Output the (x, y) coordinate of the center of the cell containing the given text.  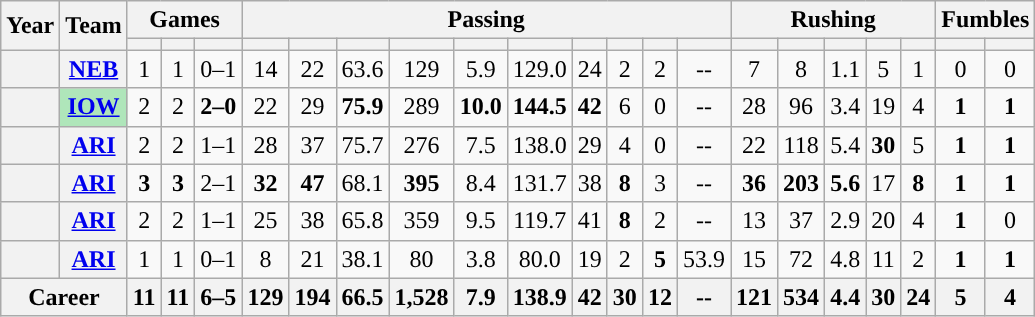
121 (754, 297)
3.8 (480, 259)
7.5 (480, 145)
66.5 (362, 297)
5.9 (480, 69)
2.9 (846, 221)
7 (754, 69)
38.1 (362, 259)
131.7 (540, 183)
12 (660, 297)
6–5 (218, 297)
41 (590, 221)
118 (802, 145)
Passing (486, 20)
Career (64, 297)
4.4 (846, 297)
8.4 (480, 183)
17 (884, 183)
65.8 (362, 221)
7.9 (480, 297)
75.9 (362, 107)
203 (802, 183)
4.8 (846, 259)
276 (422, 145)
63.6 (362, 69)
Year (30, 26)
6 (624, 107)
14 (266, 69)
1.1 (846, 69)
5.4 (846, 145)
2–0 (218, 107)
25 (266, 221)
36 (754, 183)
53.9 (704, 259)
534 (802, 297)
75.7 (362, 145)
138.0 (540, 145)
3.4 (846, 107)
96 (802, 107)
Games (184, 20)
119.7 (540, 221)
15 (754, 259)
13 (754, 221)
80.0 (540, 259)
359 (422, 221)
138.9 (540, 297)
1,528 (422, 297)
21 (312, 259)
5.6 (846, 183)
80 (422, 259)
395 (422, 183)
144.5 (540, 107)
10.0 (480, 107)
129.0 (540, 69)
32 (266, 183)
Team (94, 26)
72 (802, 259)
IOW (94, 107)
289 (422, 107)
47 (312, 183)
2–1 (218, 183)
9.5 (480, 221)
68.1 (362, 183)
Fumbles (986, 20)
20 (884, 221)
194 (312, 297)
NEB (94, 69)
Rushing (832, 20)
